Provide the [x, y] coordinate of the cell's center where the given text is located.  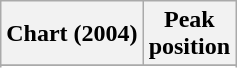
Chart (2004) [72, 34]
Peakposition [189, 34]
